Pinpoint the cell where the given text exists, returning its [x, y] midpoint coordinate. 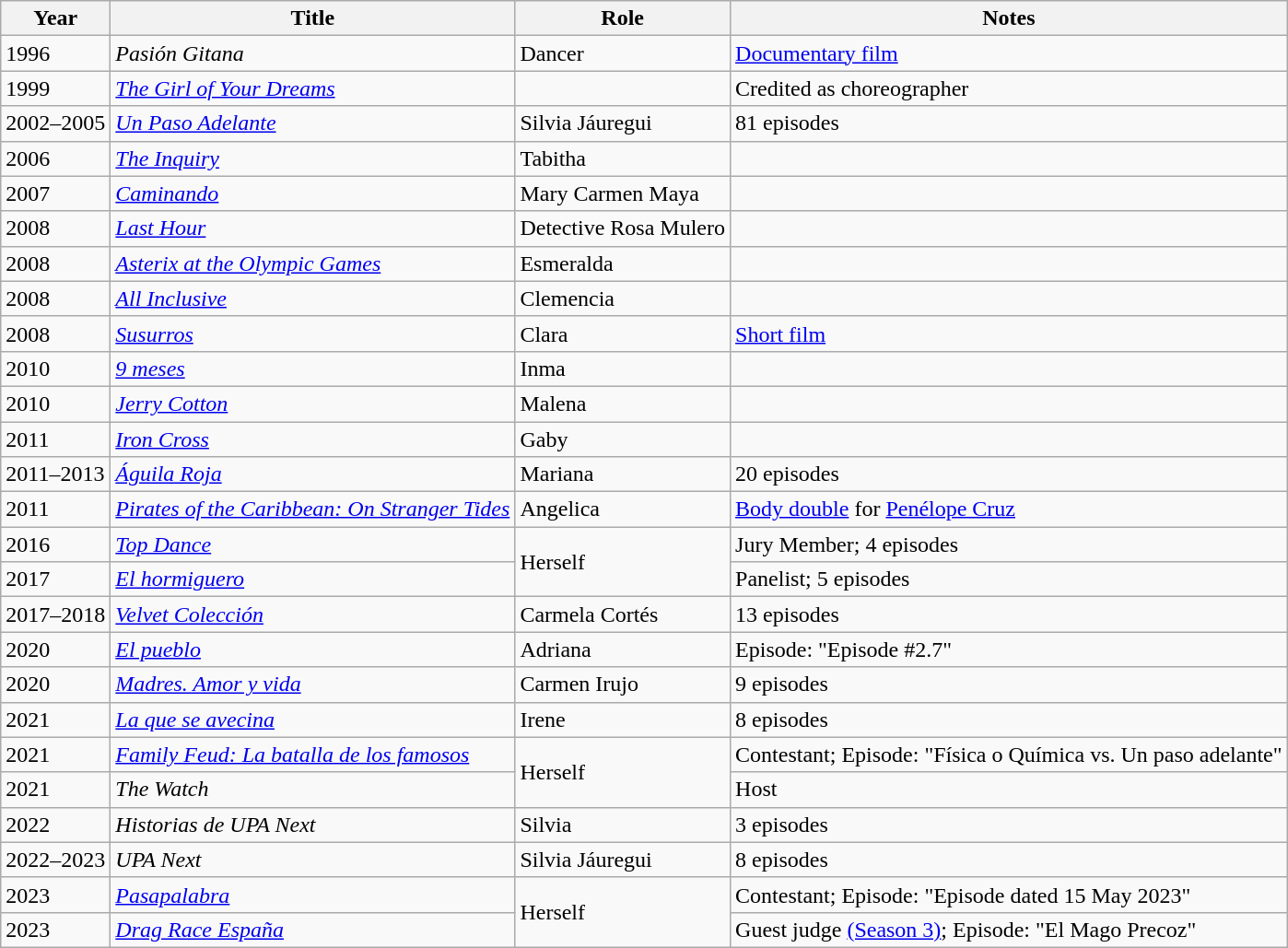
Mary Carmen Maya [623, 193]
Family Feud: La batalla de los famosos [313, 755]
Madres. Amor y vida [313, 685]
Gaby [623, 439]
Last Hour [313, 228]
Adriana [623, 650]
2006 [55, 158]
2022–2023 [55, 860]
2011–2013 [55, 474]
Irene [623, 720]
Drag Race España [313, 930]
El hormiguero [313, 579]
Guest judge (Season 3); Episode: "El Mago Precoz" [1010, 930]
3 episodes [1010, 825]
Águila Roja [313, 474]
Iron Cross [313, 439]
Clemencia [623, 298]
Dancer [623, 53]
1999 [55, 88]
2017 [55, 579]
Detective Rosa Mulero [623, 228]
2017–2018 [55, 614]
The Watch [313, 790]
Un Paso Adelante [313, 123]
Mariana [623, 474]
Notes [1010, 18]
Tabitha [623, 158]
Carmen Irujo [623, 685]
Jury Member; 4 episodes [1010, 544]
UPA Next [313, 860]
Pasapalabra [313, 895]
Historias de UPA Next [313, 825]
Jerry Cotton [313, 404]
81 episodes [1010, 123]
Short film [1010, 334]
El pueblo [313, 650]
1996 [55, 53]
Contestant; Episode: "Física o Química vs. Un paso adelante" [1010, 755]
9 meses [313, 369]
Velvet Colección [313, 614]
All Inclusive [313, 298]
Host [1010, 790]
Carmela Cortés [623, 614]
The Girl of Your Dreams [313, 88]
2016 [55, 544]
Credited as choreographer [1010, 88]
Year [55, 18]
Title [313, 18]
Clara [623, 334]
Silvia [623, 825]
Asterix at the Olympic Games [313, 263]
Panelist; 5 episodes [1010, 579]
Inma [623, 369]
Esmeralda [623, 263]
2002–2005 [55, 123]
13 episodes [1010, 614]
Pasión Gitana [313, 53]
2022 [55, 825]
The Inquiry [313, 158]
Top Dance [313, 544]
9 episodes [1010, 685]
Role [623, 18]
2007 [55, 193]
Body double for Penélope Cruz [1010, 509]
Malena [623, 404]
Contestant; Episode: "Episode dated 15 May 2023" [1010, 895]
Angelica [623, 509]
Episode: "Episode #2.7" [1010, 650]
Susurros [313, 334]
20 episodes [1010, 474]
Pirates of the Caribbean: On Stranger Tides [313, 509]
Caminando [313, 193]
Documentary film [1010, 53]
La que se avecina [313, 720]
